Output the (X, Y) coordinate of the center of the cell containing the given text.  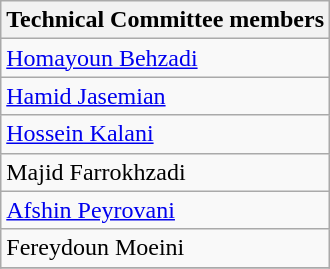
Hamid Jasemian (166, 96)
Majid Farrokhzadi (166, 172)
Afshin Peyrovani (166, 210)
Hossein Kalani (166, 134)
Homayoun Behzadi (166, 58)
Technical Committee members (166, 20)
Fereydoun Moeini (166, 248)
